Provide the (x, y) coordinate of the cell's center where the given text is located.  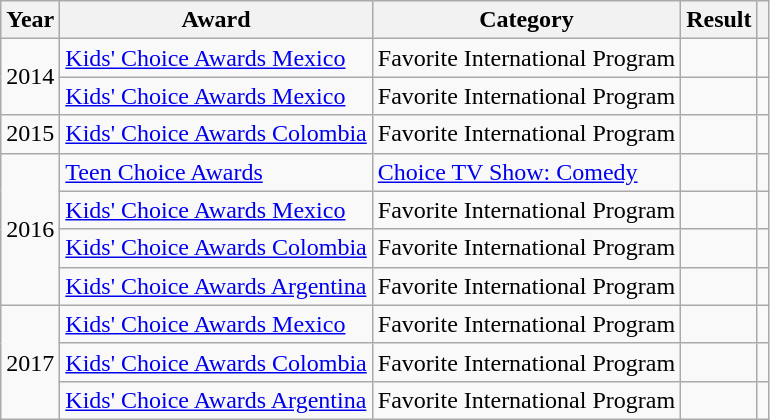
2017 (30, 362)
Category (526, 20)
2015 (30, 134)
Result (719, 20)
2016 (30, 229)
Choice TV Show: Comedy (526, 172)
Teen Choice Awards (216, 172)
Award (216, 20)
2014 (30, 77)
Year (30, 20)
